Locate the cell with the specified text and output its (X, Y) center coordinate. 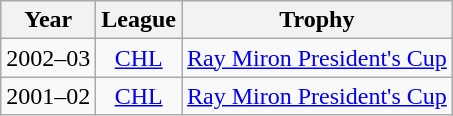
2001–02 (48, 96)
Year (48, 20)
League (139, 20)
Trophy (318, 20)
2002–03 (48, 58)
